From the cell containing the given text, extract its center point as [x, y] coordinate. 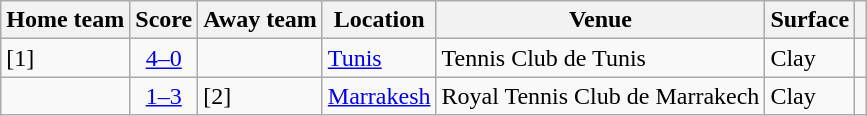
Tunis [379, 58]
Home team [66, 20]
Score [164, 20]
Royal Tennis Club de Marrakech [600, 96]
Surface [810, 20]
Venue [600, 20]
1–3 [164, 96]
Marrakesh [379, 96]
[1] [66, 58]
Tennis Club de Tunis [600, 58]
4–0 [164, 58]
[2] [260, 96]
Location [379, 20]
Away team [260, 20]
